Extract the [X, Y] coordinate from the center of the cell holding the provided text.  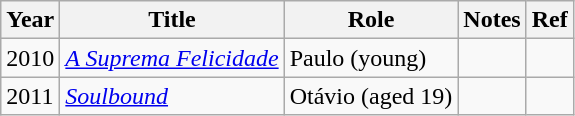
2011 [30, 96]
Ref [550, 20]
2010 [30, 58]
Role [371, 20]
Paulo (young) [371, 58]
Title [172, 20]
Soulbound [172, 96]
Otávio (aged 19) [371, 96]
Notes [492, 20]
Year [30, 20]
A Suprema Felicidade [172, 58]
